From the cell containing the given text, extract its center point as (x, y) coordinate. 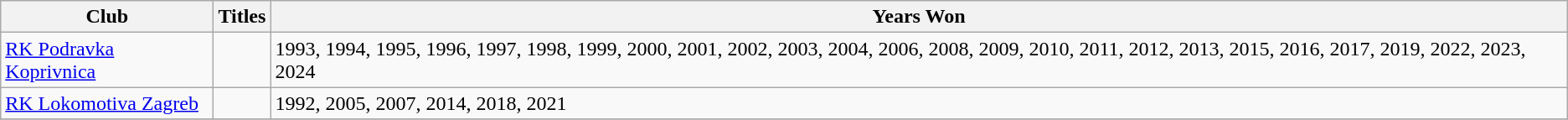
RK Podravka Koprivnica (107, 60)
1992, 2005, 2007, 2014, 2018, 2021 (919, 103)
Titles (242, 17)
Years Won (919, 17)
Club (107, 17)
RK Lokomotiva Zagreb (107, 103)
